Search for the cell housing the specified text and yield its (X, Y) center coordinate. 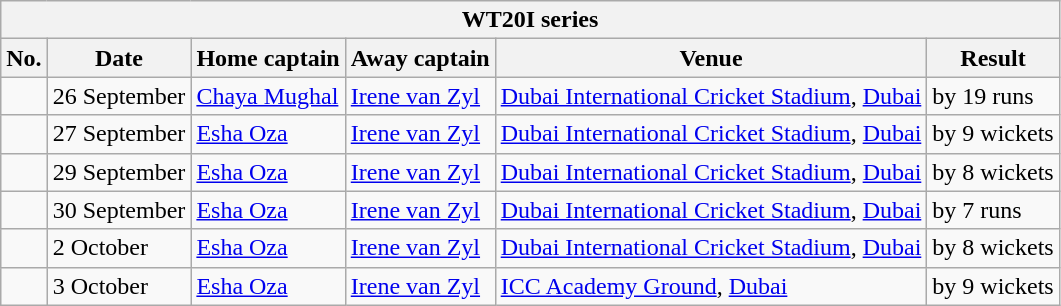
by 19 runs (993, 96)
26 September (119, 96)
27 September (119, 134)
Chaya Mughal (268, 96)
29 September (119, 172)
3 October (119, 286)
2 October (119, 248)
Result (993, 58)
Away captain (420, 58)
WT20I series (530, 20)
Venue (711, 58)
Date (119, 58)
ICC Academy Ground, Dubai (711, 286)
30 September (119, 210)
by 7 runs (993, 210)
Home captain (268, 58)
No. (24, 58)
